Pinpoint the cell where the given text exists, returning its (X, Y) midpoint coordinate. 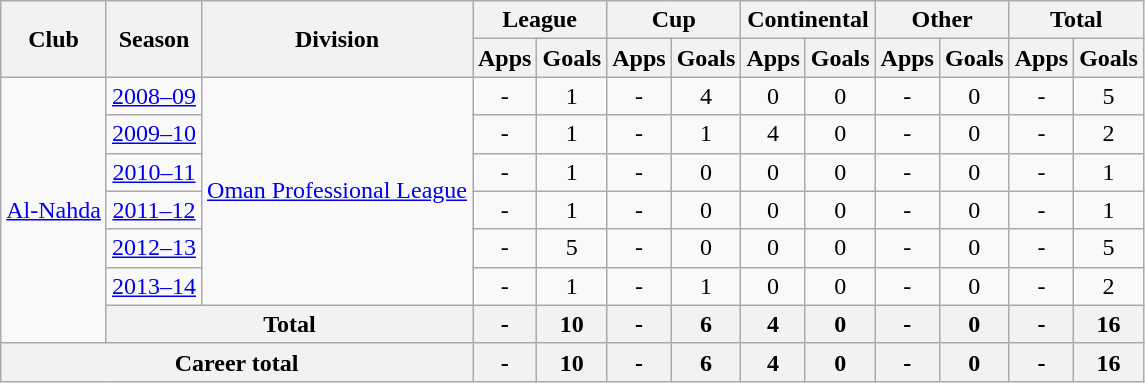
Other (942, 20)
Career total (237, 362)
Continental (808, 20)
Al-Nahda (54, 210)
Division (338, 39)
Oman Professional League (338, 191)
2009–10 (154, 134)
League (539, 20)
2008–09 (154, 96)
Cup (674, 20)
2010–11 (154, 172)
2013–14 (154, 286)
2011–12 (154, 210)
2012–13 (154, 248)
Season (154, 39)
Club (54, 39)
